Capture the cell that displays the provided text and extract its (X, Y) central coordinate. 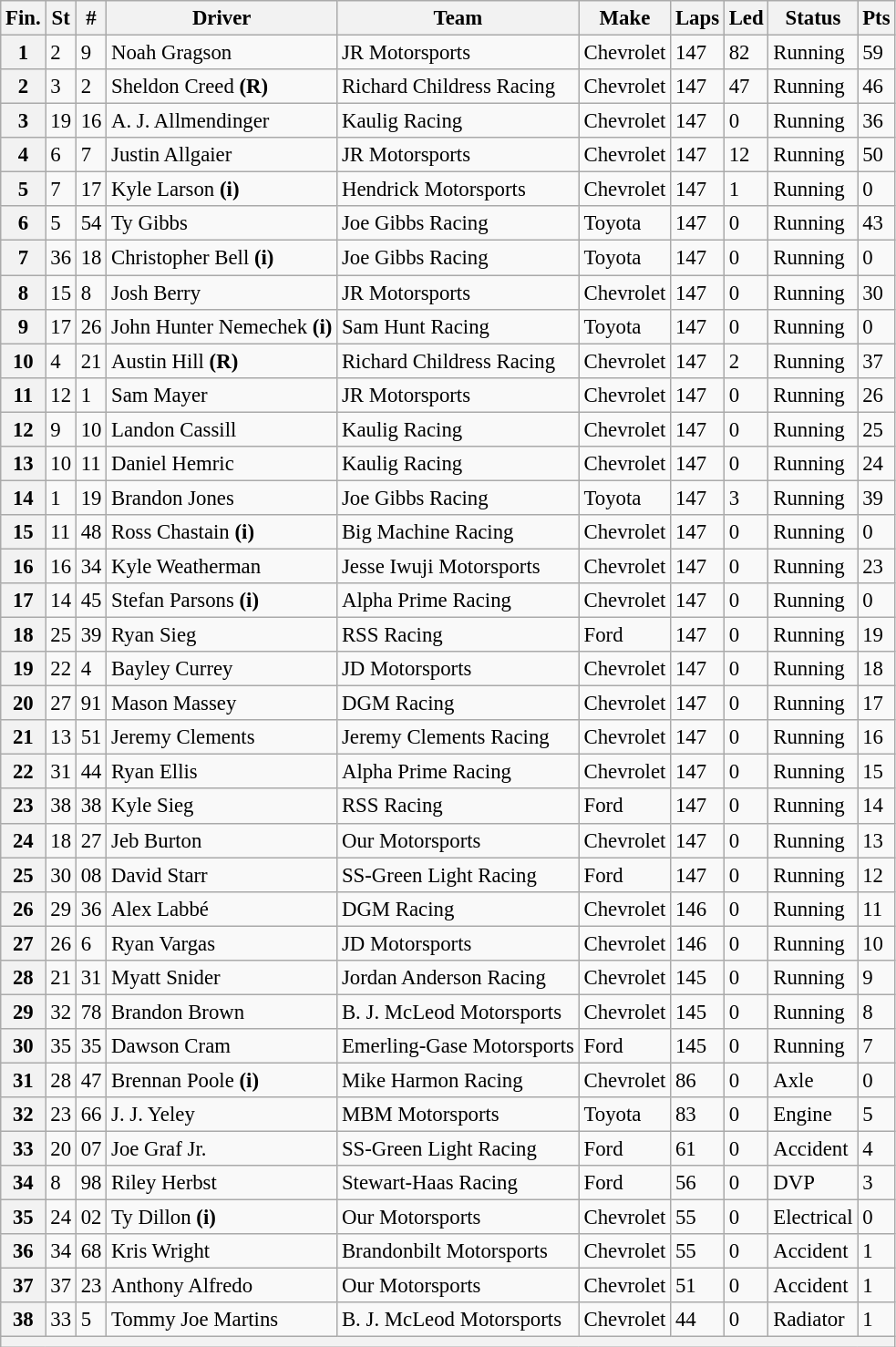
Alex Labbé (222, 909)
Bayley Currey (222, 669)
Ryan Vargas (222, 943)
Electrical (813, 1218)
John Hunter Nemechek (i) (222, 326)
66 (91, 1115)
Landon Cassill (222, 429)
59 (877, 53)
St (60, 18)
Mike Harmon Racing (458, 1080)
46 (877, 87)
Brandon Jones (222, 498)
Big Machine Racing (458, 532)
Kyle Larson (i) (222, 190)
Myatt Snider (222, 978)
Austin Hill (R) (222, 361)
Emerling-Gase Motorsports (458, 1046)
J. J. Yeley (222, 1115)
02 (91, 1218)
# (91, 18)
Brandonbilt Motorsports (458, 1251)
Ross Chastain (i) (222, 532)
Sheldon Creed (R) (222, 87)
54 (91, 223)
Riley Herbst (222, 1183)
Tommy Joe Martins (222, 1321)
Led (746, 18)
Noah Gragson (222, 53)
08 (91, 875)
Ryan Sieg (222, 635)
43 (877, 223)
Kris Wright (222, 1251)
50 (877, 155)
82 (746, 53)
MBM Motorsports (458, 1115)
78 (91, 1012)
Justin Allgaier (222, 155)
Christopher Bell (i) (222, 258)
Hendrick Motorsports (458, 190)
David Starr (222, 875)
Fin. (24, 18)
Pts (877, 18)
Kyle Sieg (222, 807)
Axle (813, 1080)
Jeremy Clements (222, 737)
07 (91, 1149)
Engine (813, 1115)
Anthony Alfredo (222, 1286)
48 (91, 532)
Ty Gibbs (222, 223)
DVP (813, 1183)
98 (91, 1183)
Jeremy Clements Racing (458, 737)
61 (698, 1149)
Mason Massey (222, 704)
Daniel Hemric (222, 464)
Ryan Ellis (222, 772)
Driver (222, 18)
Brennan Poole (i) (222, 1080)
56 (698, 1183)
Laps (698, 18)
Team (458, 18)
Stefan Parsons (i) (222, 601)
83 (698, 1115)
Brandon Brown (222, 1012)
Sam Hunt Racing (458, 326)
68 (91, 1251)
Jeb Burton (222, 840)
Kyle Weatherman (222, 566)
Joe Graf Jr. (222, 1149)
Sam Mayer (222, 395)
A. J. Allmendinger (222, 121)
Stewart-Haas Racing (458, 1183)
Jesse Iwuji Motorsports (458, 566)
Jordan Anderson Racing (458, 978)
86 (698, 1080)
Make (624, 18)
Ty Dillon (i) (222, 1218)
Radiator (813, 1321)
45 (91, 601)
Josh Berry (222, 293)
Dawson Cram (222, 1046)
91 (91, 704)
Status (813, 18)
